Provide the (x, y) coordinate of the cell's center where the given text is located.  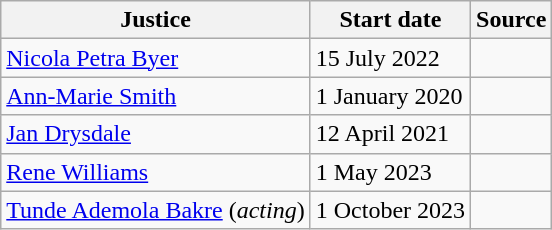
1 May 2023 (390, 172)
1 January 2020 (390, 96)
12 April 2021 (390, 134)
Jan Drysdale (156, 134)
15 July 2022 (390, 58)
Source (512, 20)
Start date (390, 20)
1 October 2023 (390, 210)
Rene Williams (156, 172)
Ann-Marie Smith (156, 96)
Tunde Ademola Bakre (acting) (156, 210)
Justice (156, 20)
Nicola Petra Byer (156, 58)
